Output the [X, Y] coordinate of the center of the cell containing the given text.  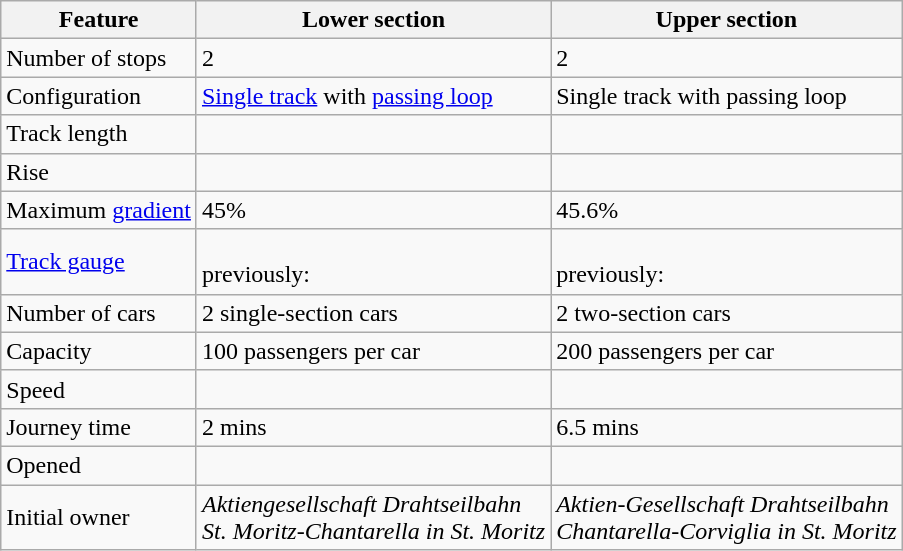
Number of stops [99, 58]
Opened [99, 465]
2 two-section cars [727, 313]
Configuration [99, 96]
Speed [99, 389]
100 passengers per car [373, 351]
200 passengers per car [727, 351]
Capacity [99, 351]
45% [373, 210]
45.6% [727, 210]
Feature [99, 20]
Track gauge [99, 262]
Maximum gradient [99, 210]
Upper section [727, 20]
Lower section [373, 20]
2 mins [373, 427]
Journey time [99, 427]
Rise [99, 172]
Aktiengesellschaft Drahtseilbahn St. Moritz-Chantarella in St. Moritz [373, 516]
Aktien-Gesellschaft Drahtseilbahn Chantarella-Corviglia in St. Moritz [727, 516]
Track length [99, 134]
6.5 mins [727, 427]
2 single-section cars [373, 313]
Number of cars [99, 313]
Initial owner [99, 516]
